For the text-containing cell, return its midpoint in (x, y) coordinate format. 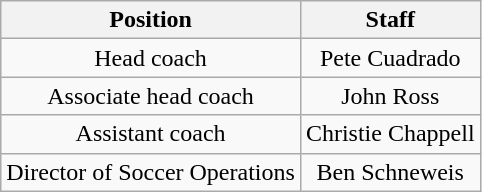
Head coach (151, 58)
Christie Chappell (390, 134)
Position (151, 20)
Assistant coach (151, 134)
Pete Cuadrado (390, 58)
Associate head coach (151, 96)
Staff (390, 20)
John Ross (390, 96)
Director of Soccer Operations (151, 172)
Ben Schneweis (390, 172)
